Detect which cell encompasses the target text, then output its [X, Y] center coordinate. 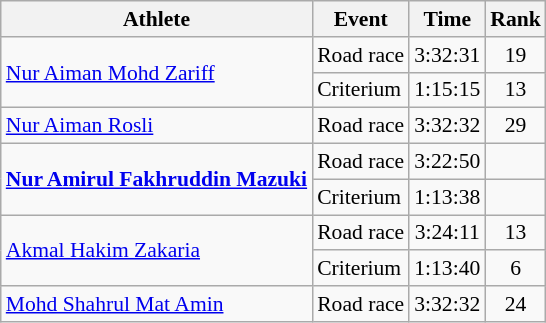
3:32:31 [447, 55]
Event [360, 19]
Rank [516, 19]
Time [447, 19]
3:24:11 [447, 233]
24 [516, 304]
3:22:50 [447, 162]
Nur Aiman Mohd Zariff [156, 72]
1:15:15 [447, 90]
29 [516, 126]
19 [516, 55]
Athlete [156, 19]
Nur Aiman Rosli [156, 126]
Akmal Hakim Zakaria [156, 250]
1:13:40 [447, 269]
Mohd Shahrul Mat Amin [156, 304]
Nur Amirul Fakhruddin Mazuki [156, 180]
6 [516, 269]
1:13:38 [447, 197]
